Locate the cell with the specified text and output its (X, Y) center coordinate. 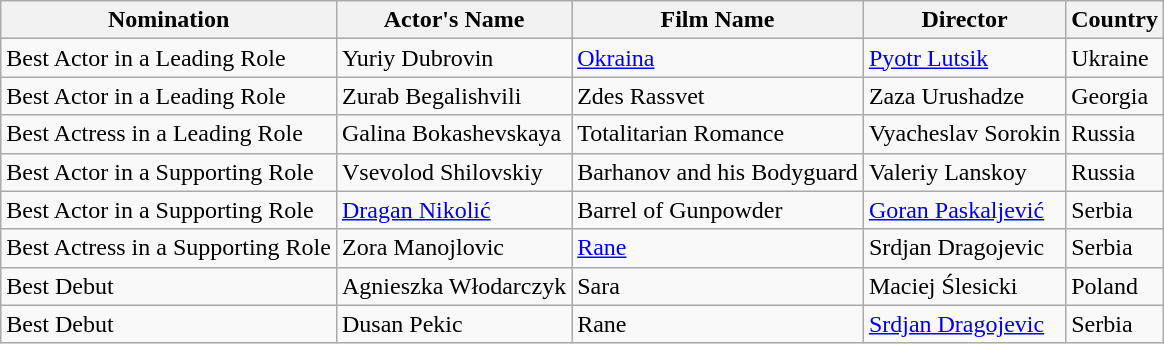
Best Actress in a Leading Role (169, 134)
Dragan Nikolić (454, 210)
Ukraine (1115, 58)
Galina Bokashevskaya (454, 134)
Valeriy Lanskoy (964, 172)
Zurab Begalishvili (454, 96)
Vyacheslav Sorokin (964, 134)
Pyotr Lutsik (964, 58)
Zaza Urushadze (964, 96)
Zdes Rassvet (718, 96)
Agnieszka Włodarczyk (454, 286)
Actor's Name (454, 20)
Dusan Pekic (454, 324)
Country (1115, 20)
Zora Manojlovic (454, 248)
Georgia (1115, 96)
Film Name (718, 20)
Director (964, 20)
Yuriy Dubrovin (454, 58)
Barrel of Gunpowder (718, 210)
Barhanov and his Bodyguard (718, 172)
Vsevolod Shilovskiy (454, 172)
Sara (718, 286)
Best Actress in a Supporting Role (169, 248)
Okraina (718, 58)
Goran Paskaljević (964, 210)
Nomination (169, 20)
Poland (1115, 286)
Totalitarian Romance (718, 134)
Maciej Ślesicki (964, 286)
